Locate the cell with the specified text and output its [X, Y] center coordinate. 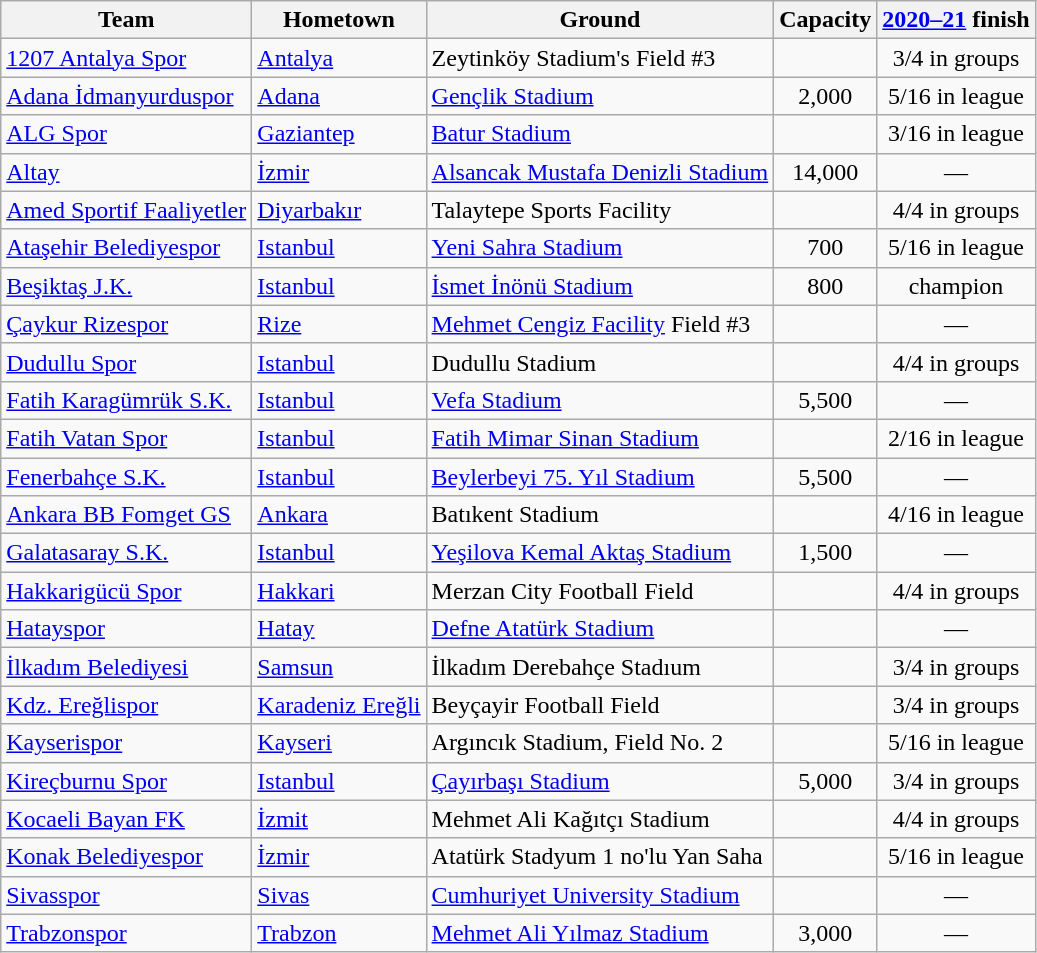
Çayırbaşı Stadium [600, 781]
1,500 [826, 553]
14,000 [826, 172]
Team [126, 20]
Mehmet Ali Yılmaz Stadium [600, 933]
Mehmet Ali Kağıtçı Stadium [600, 819]
Kireçburnu Spor [126, 781]
Defne Atatürk Stadium [600, 629]
1207 Antalya Spor [126, 58]
3/16 in league [956, 134]
Mehmet Cengiz Facility Field #3 [600, 324]
İzmit [339, 819]
Zeytinköy Stadium's Field #3 [600, 58]
Fatih Vatan Spor [126, 438]
Dudullu Spor [126, 362]
Hatayspor [126, 629]
Talaytepe Sports Facility [600, 210]
Beylerbeyi 75. Yıl Stadium [600, 477]
Dudullu Stadium [600, 362]
800 [826, 286]
Hatay [339, 629]
Samsun [339, 667]
2,000 [826, 96]
Gençlik Stadium [600, 96]
3,000 [826, 933]
Konak Belediyespor [126, 857]
Atatürk Stadyum 1 no'lu Yan Saha [600, 857]
Amed Sportif Faaliyetler [126, 210]
Yeşilova Kemal Aktaş Stadium [600, 553]
Beyçayir Football Field [600, 705]
Ankara [339, 515]
Fenerbahçe S.K. [126, 477]
Kayseri [339, 743]
Argıncık Stadium, Field No. 2 [600, 743]
Karadeniz Ereğli [339, 705]
Kdz. Ereğlispor [126, 705]
Hakkari [339, 591]
Ankara BB Fomget GS [126, 515]
Vefa Stadium [600, 400]
2/16 in league [956, 438]
Sivas [339, 895]
ALG Spor [126, 134]
Batıkent Stadium [600, 515]
Ground [600, 20]
Gaziantep [339, 134]
Sivasspor [126, 895]
İlkadım Derebahçe Stadıum [600, 667]
Fatih Karagümrük S.K. [126, 400]
Merzan City Football Field [600, 591]
700 [826, 248]
Cumhuriyet University Stadium [600, 895]
Adana [339, 96]
Beşiktaş J.K. [126, 286]
İsmet İnönü Stadium [600, 286]
Batur Stadium [600, 134]
Kocaeli Bayan FK [126, 819]
2020–21 finish [956, 20]
Fatih Mimar Sinan Stadium [600, 438]
Diyarbakır [339, 210]
Galatasaray S.K. [126, 553]
Çaykur Rizespor [126, 324]
Capacity [826, 20]
Alsancak Mustafa Denizli Stadium [600, 172]
champion [956, 286]
Trabzon [339, 933]
Rize [339, 324]
4/16 in league [956, 515]
Yeni Sahra Stadium [600, 248]
Kayserispor [126, 743]
Adana İdmanyurduspor [126, 96]
Altay [126, 172]
Hometown [339, 20]
5,000 [826, 781]
Antalya [339, 58]
Hakkarigücü Spor [126, 591]
İlkadım Belediyesi [126, 667]
Trabzonspor [126, 933]
Ataşehir Belediyespor [126, 248]
